Return [x, y] of the center of cell containing provided text 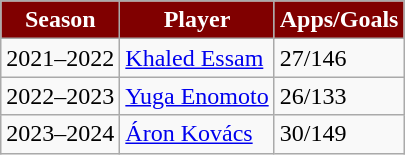
26/133 [339, 96]
2022–2023 [60, 96]
2023–2024 [60, 134]
Khaled Essam [197, 58]
Season [60, 20]
30/149 [339, 134]
Áron Kovács [197, 134]
Yuga Enomoto [197, 96]
Apps/Goals [339, 20]
Player [197, 20]
2021–2022 [60, 58]
27/146 [339, 58]
